For the text-containing cell, return its midpoint in (x, y) coordinate format. 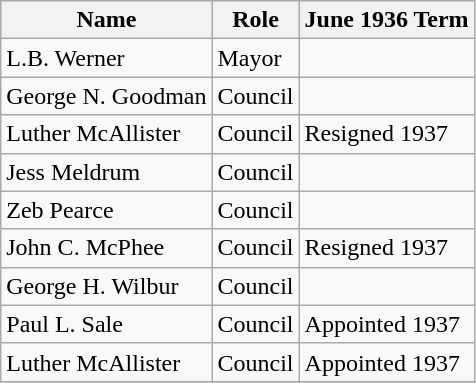
Jess Meldrum (106, 172)
John C. McPhee (106, 248)
George N. Goodman (106, 96)
Role (256, 20)
George H. Wilbur (106, 286)
L.B. Werner (106, 58)
June 1936 Term (386, 20)
Name (106, 20)
Zeb Pearce (106, 210)
Paul L. Sale (106, 324)
Mayor (256, 58)
